Pinpoint the cell where the given text exists, returning its (X, Y) midpoint coordinate. 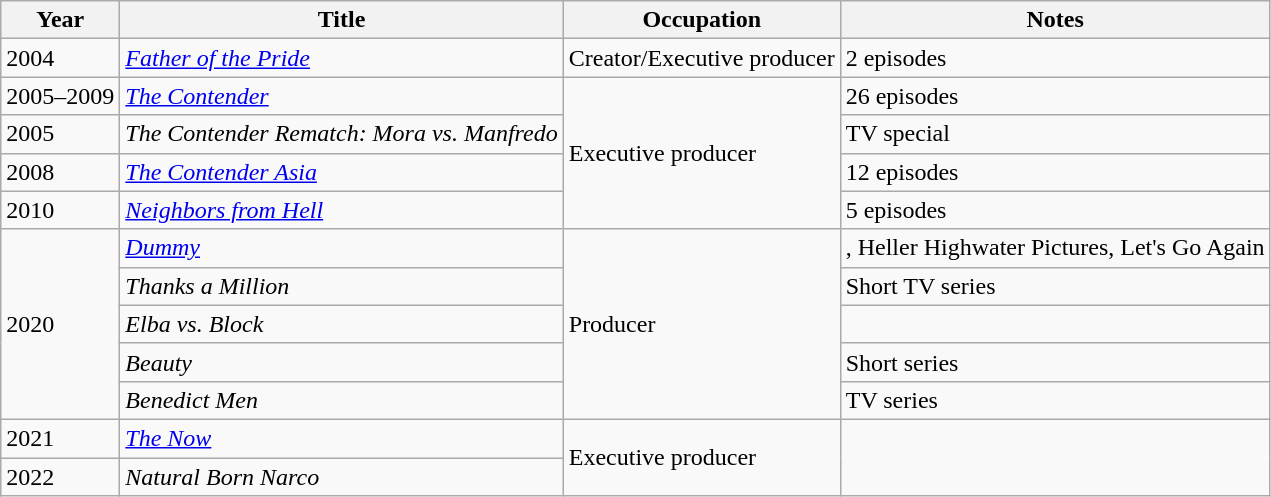
Neighbors from Hell (342, 210)
Thanks a Million (342, 286)
Dummy (342, 248)
5 episodes (1055, 210)
TV series (1055, 400)
2008 (60, 172)
12 episodes (1055, 172)
Short series (1055, 362)
2004 (60, 58)
The Contender (342, 96)
, Heller Highwater Pictures, Let's Go Again (1055, 248)
2022 (60, 477)
2020 (60, 324)
Short TV series (1055, 286)
26 episodes (1055, 96)
2005–2009 (60, 96)
2 episodes (1055, 58)
Title (342, 20)
Father of the Pride (342, 58)
Occupation (702, 20)
2021 (60, 438)
Creator/Executive producer (702, 58)
Year (60, 20)
Elba vs. Block (342, 324)
2005 (60, 134)
TV special (1055, 134)
Beauty (342, 362)
Notes (1055, 20)
2010 (60, 210)
The Contender Rematch: Mora vs. Manfredo (342, 134)
The Contender Asia (342, 172)
Producer (702, 324)
Natural Born Narco (342, 477)
The Now (342, 438)
Benedict Men (342, 400)
